Find where the given text appears and provide that cell's center as (X, Y) coordinate. 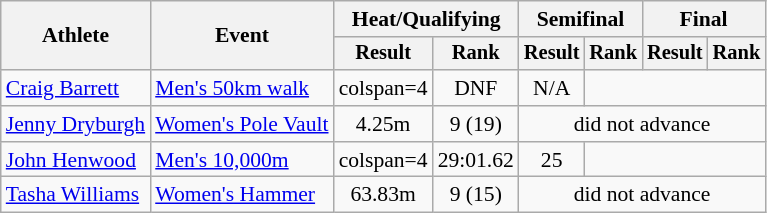
John Henwood (76, 160)
Athlete (76, 36)
Women's Pole Vault (242, 124)
N/A (552, 88)
Craig Barrett (76, 88)
25 (552, 160)
4.25m (384, 124)
Final (704, 19)
Men's 10,000m (242, 160)
DNF (476, 88)
63.83m (384, 195)
Women's Hammer (242, 195)
Heat/Qualifying (426, 19)
29:01.62 (476, 160)
Jenny Dryburgh (76, 124)
9 (15) (476, 195)
Tasha Williams (76, 195)
Event (242, 36)
9 (19) (476, 124)
Semifinal (580, 19)
Men's 50km walk (242, 88)
